From the cell containing the given text, extract its center point as [X, Y] coordinate. 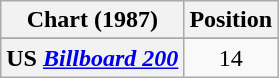
Chart (1987) [92, 20]
US Billboard 200 [92, 58]
14 [231, 58]
Position [231, 20]
